Return the (x, y) coordinate for the center point of the cell that contains the specified text.  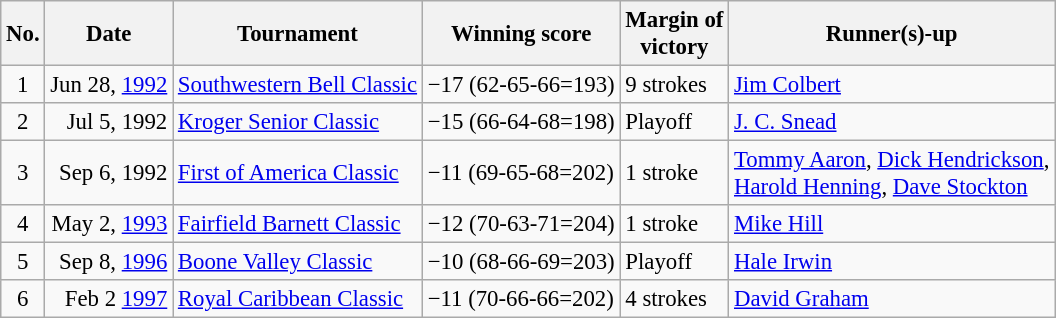
David Graham (892, 299)
−15 (66-64-68=198) (521, 122)
Jul 5, 1992 (109, 122)
Sep 6, 1992 (109, 174)
Hale Irwin (892, 262)
Tommy Aaron, Dick Hendrickson, Harold Henning, Dave Stockton (892, 174)
−17 (62-65-66=193) (521, 85)
−10 (68-66-69=203) (521, 262)
Date (109, 34)
4 strokes (674, 299)
Tournament (298, 34)
Margin ofvictory (674, 34)
5 (23, 262)
Feb 2 1997 (109, 299)
Winning score (521, 34)
May 2, 1993 (109, 224)
Runner(s)-up (892, 34)
Jun 28, 1992 (109, 85)
Boone Valley Classic (298, 262)
−11 (69-65-68=202) (521, 174)
−11 (70-66-66=202) (521, 299)
1 (23, 85)
J. C. Snead (892, 122)
4 (23, 224)
First of America Classic (298, 174)
3 (23, 174)
No. (23, 34)
Mike Hill (892, 224)
Jim Colbert (892, 85)
6 (23, 299)
9 strokes (674, 85)
Royal Caribbean Classic (298, 299)
2 (23, 122)
Fairfield Barnett Classic (298, 224)
Kroger Senior Classic (298, 122)
−12 (70-63-71=204) (521, 224)
Southwestern Bell Classic (298, 85)
Sep 8, 1996 (109, 262)
